Scan for the cell matching the given text and deliver its (X, Y) coordinate at center. 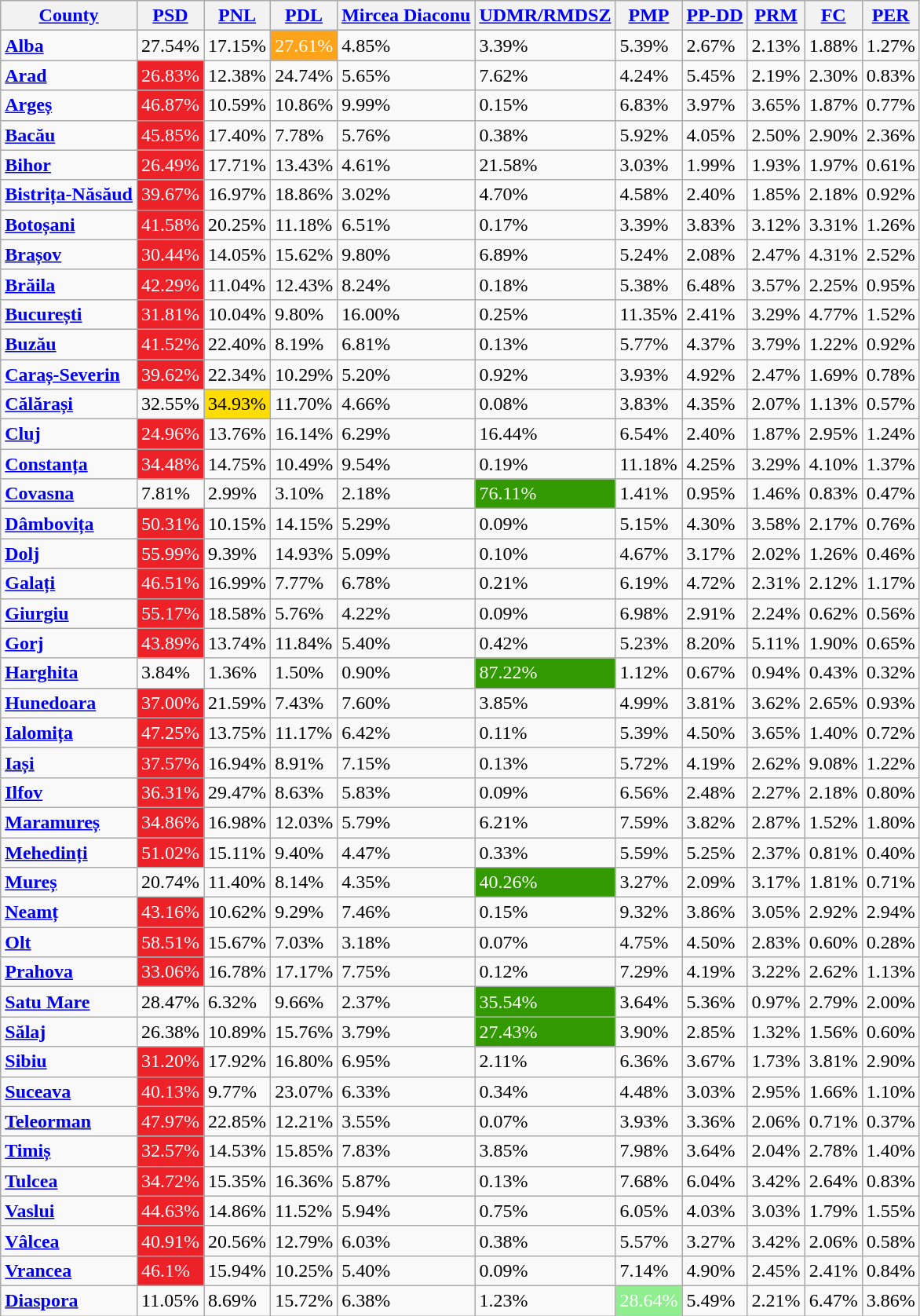
4.05% (714, 135)
11.17% (305, 733)
11.84% (305, 643)
0.78% (890, 375)
34.86% (170, 822)
2.24% (776, 613)
1.41% (648, 494)
0.40% (890, 852)
0.43% (834, 673)
17.40% (237, 135)
4.25% (714, 464)
5.24% (648, 254)
12.38% (237, 75)
6.54% (648, 434)
2.07% (776, 404)
7.75% (407, 972)
43.89% (170, 643)
1.50% (305, 673)
28.64% (648, 1300)
10.86% (305, 105)
18.58% (237, 613)
3.57% (776, 284)
24.74% (305, 75)
Dolj (69, 554)
2.19% (776, 75)
13.43% (305, 165)
Mircea Diaconu (407, 16)
Bistrița-Năsăud (69, 195)
13.74% (237, 643)
4.77% (834, 314)
PSD (170, 16)
12.79% (305, 1241)
5.25% (714, 852)
2.11% (545, 1062)
58.51% (170, 942)
0.93% (890, 703)
1.88% (834, 46)
1.23% (545, 1300)
18.86% (305, 195)
Suceava (69, 1091)
7.03% (305, 942)
29.47% (237, 792)
3.18% (407, 942)
40.26% (545, 883)
2.09% (714, 883)
Vaslui (69, 1211)
4.03% (714, 1211)
4.47% (407, 852)
12.03% (305, 822)
1.69% (834, 375)
9.99% (407, 105)
35.54% (545, 1002)
1.55% (890, 1211)
32.55% (170, 404)
16.78% (237, 972)
16.80% (305, 1062)
PMP (648, 16)
3.36% (714, 1121)
22.34% (237, 375)
11.05% (170, 1300)
8.63% (305, 792)
PRM (776, 16)
1.79% (834, 1211)
0.75% (545, 1211)
București (69, 314)
7.62% (545, 75)
Mehedinți (69, 852)
4.99% (648, 703)
4.22% (407, 613)
Arad (69, 75)
2.31% (776, 583)
1.97% (834, 165)
16.97% (237, 195)
Bacău (69, 135)
4.58% (648, 195)
5.79% (407, 822)
1.93% (776, 165)
45.85% (170, 135)
2.04% (776, 1151)
5.92% (648, 135)
4.48% (648, 1091)
11.70% (305, 404)
2.17% (834, 524)
2.48% (714, 792)
Ialomița (69, 733)
Gorj (69, 643)
1.99% (714, 165)
Sibiu (69, 1062)
5.49% (714, 1300)
6.36% (648, 1062)
39.62% (170, 375)
4.70% (545, 195)
46.51% (170, 583)
6.03% (407, 1241)
21.59% (237, 703)
0.47% (890, 494)
37.00% (170, 703)
5.23% (648, 643)
22.85% (237, 1121)
Hunedoara (69, 703)
47.97% (170, 1121)
26.38% (170, 1032)
Bihor (69, 165)
14.86% (237, 1211)
8.20% (714, 643)
2.79% (834, 1002)
Caraș-Severin (69, 375)
11.35% (648, 314)
15.85% (305, 1151)
0.80% (890, 792)
8.91% (305, 762)
20.56% (237, 1241)
11.04% (237, 284)
0.97% (776, 1002)
0.46% (890, 554)
3.12% (776, 225)
24.96% (170, 434)
15.62% (305, 254)
32.57% (170, 1151)
40.13% (170, 1091)
3.82% (714, 822)
2.21% (776, 1300)
Călărași (69, 404)
12.21% (305, 1121)
22.40% (237, 344)
9.66% (305, 1002)
3.67% (714, 1062)
20.74% (170, 883)
2.64% (834, 1181)
0.12% (545, 972)
5.77% (648, 344)
6.48% (714, 284)
0.58% (890, 1241)
16.94% (237, 762)
1.66% (834, 1091)
4.61% (407, 165)
Tulcea (69, 1181)
15.35% (237, 1181)
6.47% (834, 1300)
3.55% (407, 1121)
Buzău (69, 344)
8.69% (237, 1300)
3.31% (834, 225)
0.10% (545, 554)
7.81% (170, 494)
Alba (69, 46)
2.25% (834, 284)
1.73% (776, 1062)
5.36% (714, 1002)
1.36% (237, 673)
42.29% (170, 284)
0.08% (545, 404)
34.72% (170, 1181)
Prahova (69, 972)
6.89% (545, 254)
1.32% (776, 1032)
6.98% (648, 613)
5.94% (407, 1211)
2.13% (776, 46)
3.62% (776, 703)
4.37% (714, 344)
4.66% (407, 404)
3.58% (776, 524)
7.43% (305, 703)
Diaspora (69, 1300)
14.93% (305, 554)
5.15% (648, 524)
43.16% (170, 912)
10.25% (305, 1270)
26.49% (170, 165)
2.08% (714, 254)
4.24% (648, 75)
26.83% (170, 75)
6.56% (648, 792)
27.54% (170, 46)
4.72% (714, 583)
5.57% (648, 1241)
39.67% (170, 195)
5.83% (407, 792)
9.32% (648, 912)
8.24% (407, 284)
0.19% (545, 464)
6.21% (545, 822)
7.77% (305, 583)
50.31% (170, 524)
7.29% (648, 972)
5.20% (407, 375)
10.62% (237, 912)
20.25% (237, 225)
2.91% (714, 613)
6.04% (714, 1181)
6.29% (407, 434)
14.75% (237, 464)
2.30% (834, 75)
2.99% (237, 494)
13.75% (237, 733)
6.83% (648, 105)
2.94% (890, 912)
1.81% (834, 883)
Argeș (69, 105)
6.51% (407, 225)
27.61% (305, 46)
2.02% (776, 554)
Brașov (69, 254)
5.38% (648, 284)
7.15% (407, 762)
PDL (305, 16)
Timiș (69, 1151)
5.09% (407, 554)
7.14% (648, 1270)
1.46% (776, 494)
9.29% (305, 912)
11.40% (237, 883)
15.67% (237, 942)
10.29% (305, 375)
15.94% (237, 1270)
7.59% (648, 822)
55.17% (170, 613)
Ilfov (69, 792)
8.14% (305, 883)
1.17% (890, 583)
7.46% (407, 912)
1.80% (890, 822)
0.18% (545, 284)
6.32% (237, 1002)
46.87% (170, 105)
0.67% (714, 673)
7.83% (407, 1151)
2.83% (776, 942)
8.19% (305, 344)
1.56% (834, 1032)
3.05% (776, 912)
27.43% (545, 1032)
0.56% (890, 613)
0.72% (890, 733)
9.08% (834, 762)
0.33% (545, 852)
40.91% (170, 1241)
17.92% (237, 1062)
0.94% (776, 673)
5.59% (648, 852)
2.78% (834, 1151)
41.52% (170, 344)
0.42% (545, 643)
46.1% (170, 1270)
3.02% (407, 195)
6.38% (407, 1300)
2.52% (890, 254)
0.17% (545, 225)
4.30% (714, 524)
9.40% (305, 852)
16.98% (237, 822)
16.44% (545, 434)
3.22% (776, 972)
16.99% (237, 583)
16.36% (305, 1181)
34.93% (237, 404)
9.39% (237, 554)
Vâlcea (69, 1241)
5.29% (407, 524)
14.15% (305, 524)
3.90% (648, 1032)
16.14% (305, 434)
Iași (69, 762)
28.47% (170, 1002)
10.15% (237, 524)
0.28% (890, 942)
6.78% (407, 583)
55.99% (170, 554)
Constanța (69, 464)
16.00% (407, 314)
4.75% (648, 942)
3.10% (305, 494)
5.87% (407, 1181)
37.57% (170, 762)
41.58% (170, 225)
3.84% (170, 673)
2.45% (776, 1270)
Teleorman (69, 1121)
Dâmbovița (69, 524)
2.50% (776, 135)
0.34% (545, 1091)
11.52% (305, 1211)
3.97% (714, 105)
10.59% (237, 105)
14.05% (237, 254)
7.68% (648, 1181)
1.10% (890, 1091)
PER (890, 16)
33.06% (170, 972)
0.37% (890, 1121)
2.00% (890, 1002)
4.31% (834, 254)
4.92% (714, 375)
47.25% (170, 733)
2.36% (890, 135)
44.63% (170, 1211)
0.32% (890, 673)
Neamț (69, 912)
2.92% (834, 912)
15.72% (305, 1300)
2.67% (714, 46)
30.44% (170, 254)
87.22% (545, 673)
6.81% (407, 344)
31.20% (170, 1062)
1.90% (834, 643)
5.45% (714, 75)
Harghita (69, 673)
5.72% (648, 762)
2.87% (776, 822)
5.11% (776, 643)
Galați (69, 583)
13.76% (237, 434)
9.54% (407, 464)
1.85% (776, 195)
0.90% (407, 673)
10.49% (305, 464)
Vrancea (69, 1270)
23.07% (305, 1091)
17.15% (237, 46)
36.31% (170, 792)
15.11% (237, 852)
1.12% (648, 673)
Sălaj (69, 1032)
Covasna (69, 494)
County (69, 16)
0.62% (834, 613)
Olt (69, 942)
51.02% (170, 852)
0.25% (545, 314)
4.90% (714, 1270)
0.61% (890, 165)
0.77% (890, 105)
UDMR/RMDSZ (545, 16)
0.21% (545, 583)
10.89% (237, 1032)
Brăila (69, 284)
6.95% (407, 1062)
10.04% (237, 314)
6.19% (648, 583)
14.53% (237, 1151)
2.12% (834, 583)
1.27% (890, 46)
Mureș (69, 883)
Giurgiu (69, 613)
1.37% (890, 464)
12.43% (305, 284)
Satu Mare (69, 1002)
6.33% (407, 1091)
7.78% (305, 135)
7.60% (407, 703)
4.10% (834, 464)
0.84% (890, 1270)
9.77% (237, 1091)
5.65% (407, 75)
PP-DD (714, 16)
4.85% (407, 46)
2.65% (834, 703)
0.81% (834, 852)
FC (834, 16)
7.98% (648, 1151)
17.17% (305, 972)
Botoșani (69, 225)
21.58% (545, 165)
0.57% (890, 404)
4.67% (648, 554)
2.27% (776, 792)
76.11% (545, 494)
1.24% (890, 434)
0.76% (890, 524)
2.85% (714, 1032)
PNL (237, 16)
6.42% (407, 733)
Cluj (69, 434)
17.71% (237, 165)
15.76% (305, 1032)
0.11% (545, 733)
34.48% (170, 464)
6.05% (648, 1211)
0.65% (890, 643)
31.81% (170, 314)
Maramureș (69, 822)
